Return the [x, y] coordinate for the center point of the cell that contains the specified text.  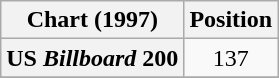
US Billboard 200 [92, 58]
137 [231, 58]
Chart (1997) [92, 20]
Position [231, 20]
